Detect which cell encompasses the target text, then output its [X, Y] center coordinate. 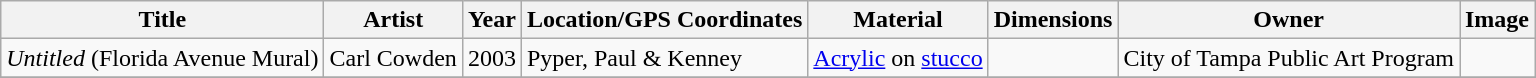
2003 [492, 58]
Carl Cowden [393, 58]
Acrylic on stucco [898, 58]
Title [162, 20]
Owner [1289, 20]
Artist [393, 20]
Year [492, 20]
Pyper, Paul & Kenney [664, 58]
Location/GPS Coordinates [664, 20]
Material [898, 20]
Image [1498, 20]
Dimensions [1053, 20]
City of Tampa Public Art Program [1289, 58]
Untitled (Florida Avenue Mural) [162, 58]
